Output the (X, Y) coordinate of the center of the cell containing the given text.  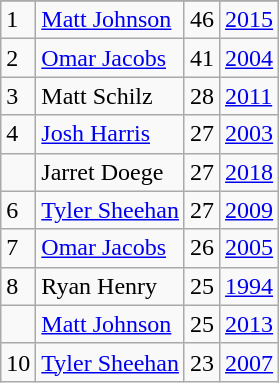
2004 (250, 58)
Ryan Henry (110, 286)
2013 (250, 324)
1 (18, 20)
7 (18, 248)
2 (18, 58)
26 (202, 248)
2003 (250, 134)
23 (202, 362)
28 (202, 96)
2018 (250, 172)
1994 (250, 286)
46 (202, 20)
2005 (250, 248)
4 (18, 134)
2007 (250, 362)
8 (18, 286)
41 (202, 58)
Jarret Doege (110, 172)
Matt Schilz (110, 96)
Josh Harris (110, 134)
2011 (250, 96)
3 (18, 96)
10 (18, 362)
2009 (250, 210)
2015 (250, 20)
6 (18, 210)
